From the cell containing the given text, extract its center point as [x, y] coordinate. 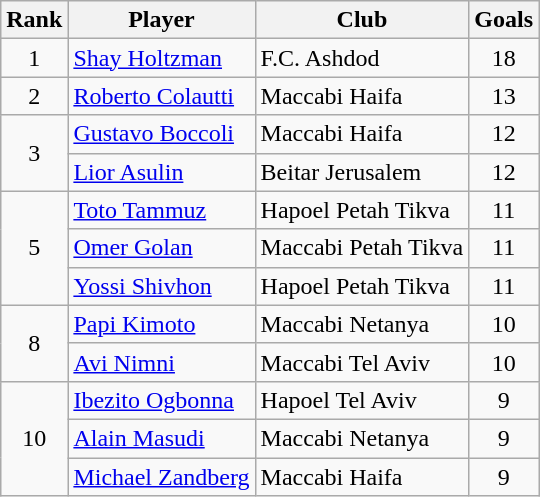
18 [504, 58]
Avi Nimni [162, 362]
Maccabi Petah Tikva [362, 248]
8 [34, 343]
Maccabi Tel Aviv [362, 362]
Roberto Colautti [162, 96]
Goals [504, 20]
F.C. Ashdod [362, 58]
Hapoel Tel Aviv [362, 400]
Gustavo Boccoli [162, 134]
Lior Asulin [162, 172]
Omer Golan [162, 248]
Shay Holtzman [162, 58]
Player [162, 20]
Papi Kimoto [162, 324]
1 [34, 58]
Michael Zandberg [162, 477]
Rank [34, 20]
Beitar Jerusalem [362, 172]
Alain Masudi [162, 438]
Toto Tammuz [162, 210]
Club [362, 20]
2 [34, 96]
3 [34, 153]
Ibezito Ogbonna [162, 400]
5 [34, 248]
Yossi Shivhon [162, 286]
13 [504, 96]
